Provide the [x, y] coordinate of the cell's center where the given text is located.  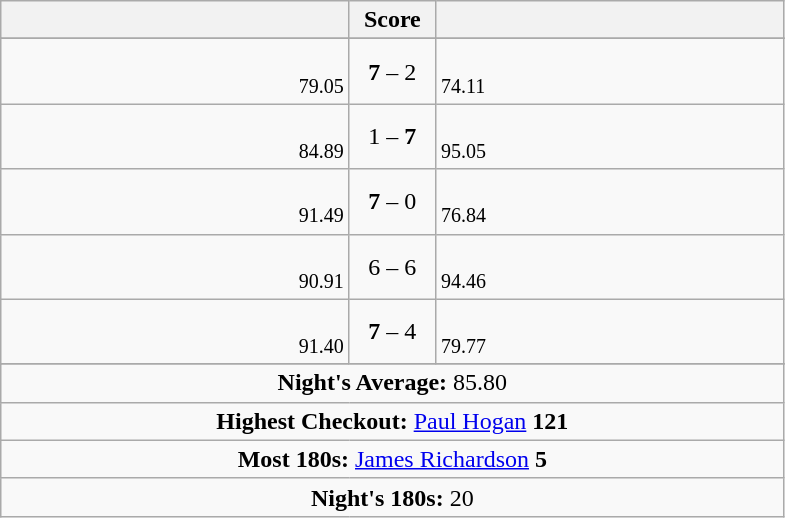
Night's Average: 85.80 [392, 383]
91.49 [176, 202]
90.91 [176, 266]
94.46 [610, 266]
84.89 [176, 136]
Night's 180s: 20 [392, 497]
76.84 [610, 202]
95.05 [610, 136]
74.11 [610, 72]
7 – 2 [392, 72]
Most 180s: James Richardson 5 [392, 459]
Score [392, 20]
Highest Checkout: Paul Hogan 121 [392, 421]
79.05 [176, 72]
7 – 4 [392, 332]
6 – 6 [392, 266]
79.77 [610, 332]
1 – 7 [392, 136]
7 – 0 [392, 202]
91.40 [176, 332]
